Return [x, y] of the center of cell containing provided text 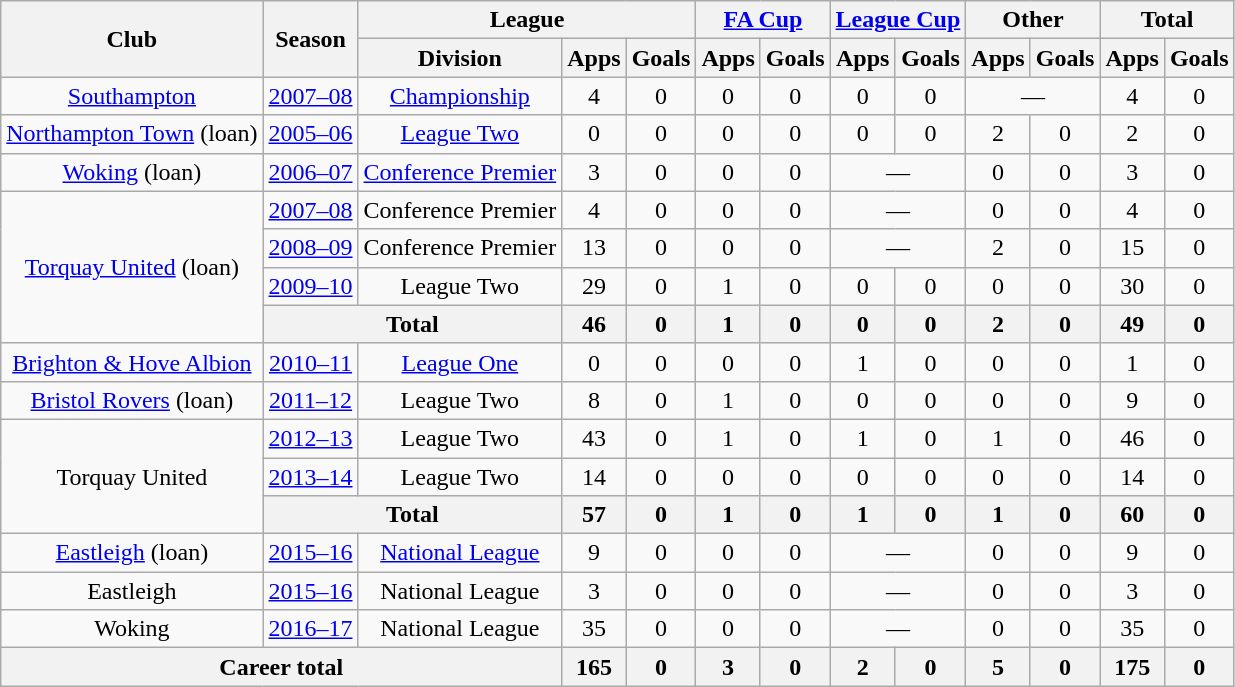
57 [594, 515]
2016–17 [310, 629]
2006–07 [310, 172]
30 [1132, 286]
Southampton [132, 96]
15 [1132, 248]
League One [460, 362]
13 [594, 248]
League Cup [898, 20]
Woking (loan) [132, 172]
2005–06 [310, 134]
Bristol Rovers (loan) [132, 400]
2013–14 [310, 477]
Club [132, 39]
49 [1132, 324]
Championship [460, 96]
Woking [132, 629]
Eastleigh [132, 591]
Season [310, 39]
2010–11 [310, 362]
8 [594, 400]
Torquay United [132, 476]
Eastleigh (loan) [132, 553]
2012–13 [310, 438]
29 [594, 286]
Northampton Town (loan) [132, 134]
Brighton & Hove Albion [132, 362]
Division [460, 58]
175 [1132, 667]
5 [998, 667]
2008–09 [310, 248]
60 [1132, 515]
165 [594, 667]
Other [1033, 20]
2011–12 [310, 400]
2009–10 [310, 286]
FA Cup [763, 20]
Torquay United (loan) [132, 267]
League [527, 20]
43 [594, 438]
Career total [282, 667]
